For the text-containing cell, return its midpoint in (X, Y) coordinate format. 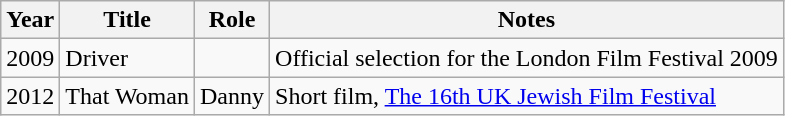
2012 (30, 96)
Role (232, 20)
Official selection for the London Film Festival 2009 (527, 58)
Danny (232, 96)
Year (30, 20)
Notes (527, 20)
Driver (128, 58)
2009 (30, 58)
Short film, The 16th UK Jewish Film Festival (527, 96)
Title (128, 20)
That Woman (128, 96)
